Return [X, Y] of the center of cell containing provided text 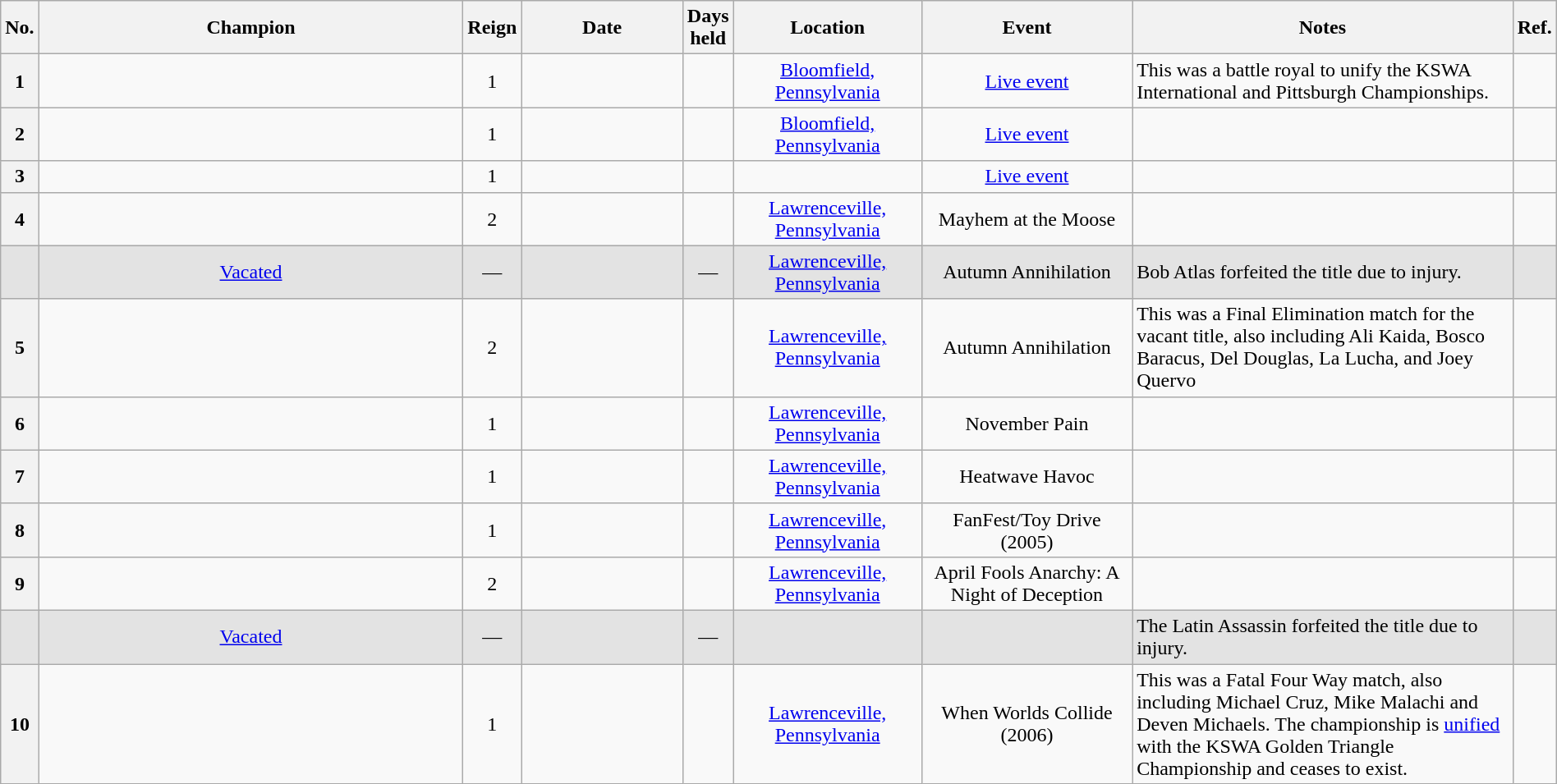
FanFest/Toy Drive (2005) [1027, 530]
Reign [493, 28]
Ref. [1534, 28]
No. [20, 28]
4 [20, 218]
10 [20, 723]
Days held [708, 28]
Location [828, 28]
This was a battle royal to unify the KSWA International and Pittsburgh Championships. [1323, 80]
7 [20, 476]
Bob Atlas forfeited the title due to injury. [1323, 273]
3 [20, 177]
Heatwave Havoc [1027, 476]
9 [20, 583]
6 [20, 424]
This was a Final Elimination match for the vacant title, also including Ali Kaida, Bosco Baracus, Del Douglas, La Lucha, and Joey Quervo [1323, 348]
Notes [1323, 28]
When Worlds Collide (2006) [1027, 723]
November Pain [1027, 424]
8 [20, 530]
5 [20, 348]
April Fools Anarchy: A Night of Deception [1027, 583]
Date [602, 28]
Champion [251, 28]
Event [1027, 28]
The Latin Assassin forfeited the title due to injury. [1323, 637]
Mayhem at the Moose [1027, 218]
